Provide the (x, y) coordinate of the cell's center where the given text is located.  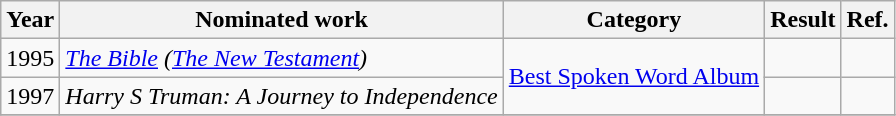
Category (634, 20)
Year (30, 20)
Nominated work (282, 20)
Harry S Truman: A Journey to Independence (282, 96)
Ref. (868, 20)
Best Spoken Word Album (634, 77)
1997 (30, 96)
The Bible (The New Testament) (282, 58)
Result (803, 20)
1995 (30, 58)
